Provide the (X, Y) coordinate of the cell's center where the given text is located.  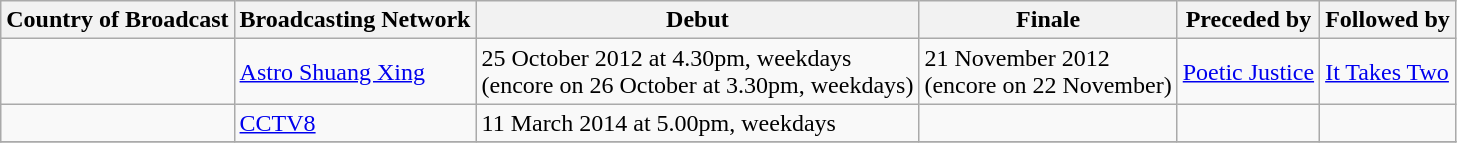
Broadcasting Network (355, 20)
11 March 2014 at 5.00pm, weekdays (698, 123)
It Takes Two (1388, 72)
Poetic Justice (1248, 72)
Finale (1048, 20)
Astro Shuang Xing (355, 72)
CCTV8 (355, 123)
Followed by (1388, 20)
Debut (698, 20)
21 November 2012 (encore on 22 November) (1048, 72)
Preceded by (1248, 20)
25 October 2012 at 4.30pm, weekdays (encore on 26 October at 3.30pm, weekdays) (698, 72)
Country of Broadcast (118, 20)
